Capture the cell that displays the provided text and extract its [x, y] central coordinate. 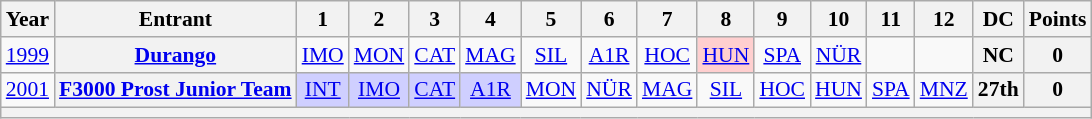
5 [552, 19]
Entrant [176, 19]
1 [323, 19]
3 [434, 19]
12 [944, 19]
7 [668, 19]
F3000 Prost Junior Team [176, 90]
1999 [28, 55]
11 [891, 19]
DC [998, 19]
Year [28, 19]
MNZ [944, 90]
Points [1058, 19]
Durango [176, 55]
6 [609, 19]
9 [782, 19]
27th [998, 90]
8 [726, 19]
2001 [28, 90]
4 [490, 19]
2 [380, 19]
NC [998, 55]
10 [838, 19]
INT [323, 90]
